Capture the cell that displays the provided text and extract its [x, y] central coordinate. 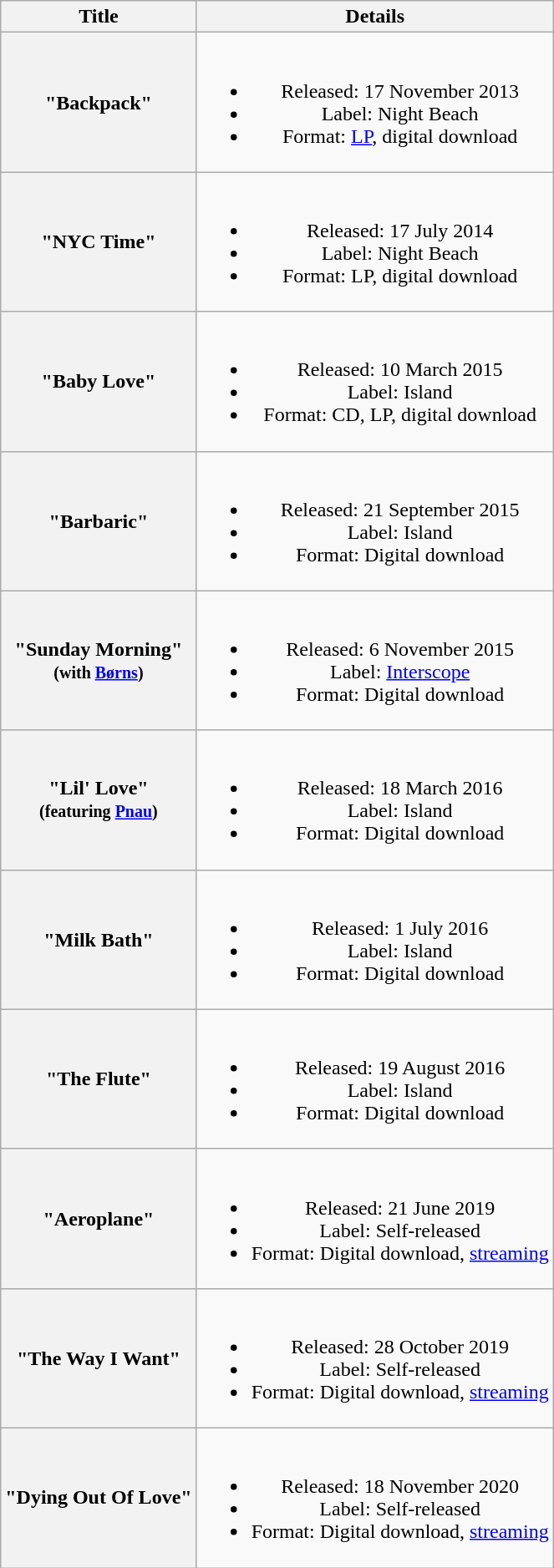
"Milk Bath" [99, 939]
"NYC Time" [99, 242]
Released: 21 September 2015Label: IslandFormat: Digital download [374, 521]
Released: 17 November 2013Label: Night BeachFormat: LP, digital download [374, 102]
"Aeroplane" [99, 1218]
Released: 17 July 2014Label: Night BeachFormat: LP, digital download [374, 242]
"Dying Out Of Love" [99, 1497]
Released: 19 August 2016Label: IslandFormat: Digital download [374, 1079]
Released: 1 July 2016Label: IslandFormat: Digital download [374, 939]
Released: 6 November 2015Label: InterscopeFormat: Digital download [374, 660]
"Lil' Love"(featuring Pnau) [99, 800]
Released: 10 March 2015Label: IslandFormat: CD, LP, digital download [374, 381]
"Baby Love" [99, 381]
Released: 21 June 2019Label: Self-releasedFormat: Digital download, streaming [374, 1218]
Details [374, 17]
"Sunday Morning"(with Børns) [99, 660]
"The Way I Want" [99, 1358]
Released: 28 October 2019Label: Self-releasedFormat: Digital download, streaming [374, 1358]
"Backpack" [99, 102]
"The Flute" [99, 1079]
Released: 18 March 2016Label: IslandFormat: Digital download [374, 800]
Released: 18 November 2020Label: Self-releasedFormat: Digital download, streaming [374, 1497]
"Barbaric" [99, 521]
Title [99, 17]
